Output the [x, y] coordinate of the center of the cell containing the given text.  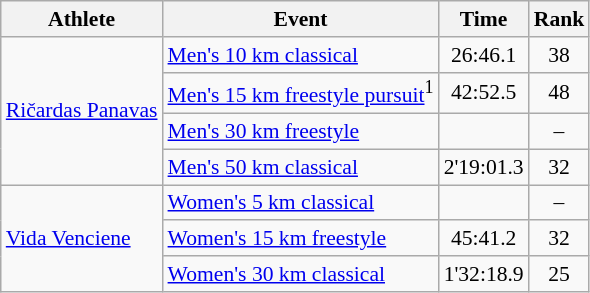
Men's 15 km freestyle pursuit1 [301, 92]
Men's 30 km freestyle [301, 132]
42:52.5 [484, 92]
Ričardas Panavas [82, 111]
Athlete [82, 19]
26:46.1 [484, 55]
Rank [560, 19]
Men's 50 km classical [301, 167]
Vida Venciene [82, 238]
Time [484, 19]
Event [301, 19]
1'32:18.9 [484, 274]
2'19:01.3 [484, 167]
Women's 30 km classical [301, 274]
Women's 5 km classical [301, 203]
38 [560, 55]
45:41.2 [484, 239]
25 [560, 274]
Men's 10 km classical [301, 55]
48 [560, 92]
Women's 15 km freestyle [301, 239]
